Determine the (X, Y) coordinate at the center of the cell enclosing the given text.  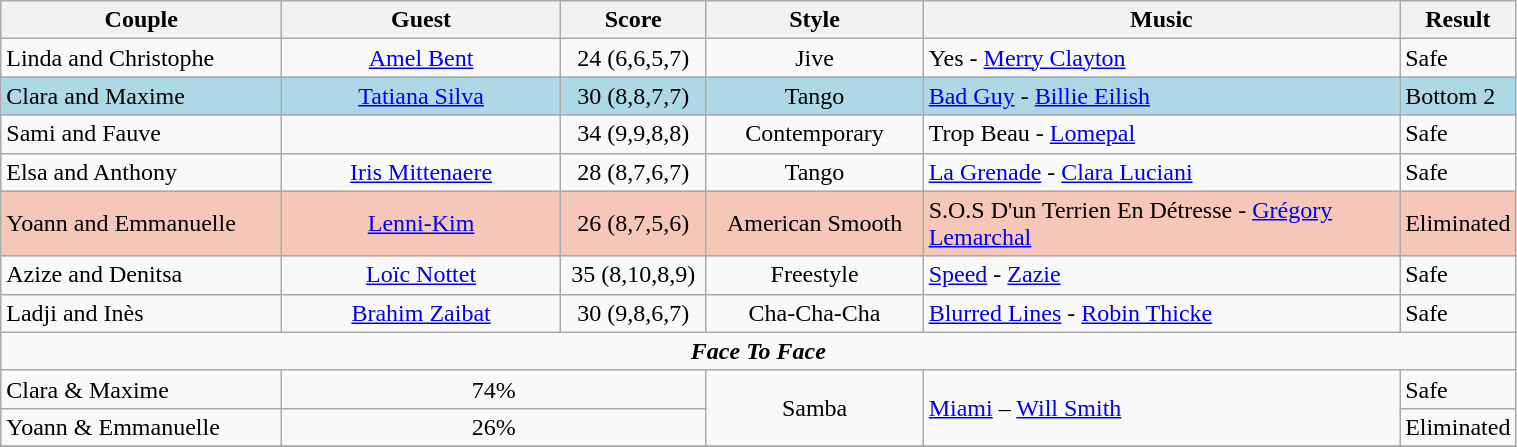
Azize and Denitsa (142, 275)
Clara & Maxime (142, 389)
30 (8,8,7,7) (633, 96)
Speed - Zazie (1161, 275)
Lenni-Kim (422, 224)
Blurred Lines - Robin Thicke (1161, 313)
35 (8,10,8,9) (633, 275)
34 (9,9,8,8) (633, 134)
Cha-Cha-Cha (814, 313)
Freestyle (814, 275)
Trop Beau - Lomepal (1161, 134)
Samba (814, 408)
La Grenade - Clara Luciani (1161, 172)
Sami and Fauve (142, 134)
26 (8,7,5,6) (633, 224)
Bad Guy - Billie Eilish (1161, 96)
Style (814, 20)
Tatiana Silva (422, 96)
74% (494, 389)
Elsa and Anthony (142, 172)
Yoann & Emmanuelle (142, 427)
Contemporary (814, 134)
Linda and Christophe (142, 58)
Clara and Maxime (142, 96)
American Smooth (814, 224)
Result (1458, 20)
Couple (142, 20)
28 (8,7,6,7) (633, 172)
Bottom 2 (1458, 96)
Music (1161, 20)
Score (633, 20)
Brahim Zaibat (422, 313)
Amel Bent (422, 58)
Loïc Nottet (422, 275)
Iris Mittenaere (422, 172)
Face To Face (758, 351)
Yes - Merry Clayton (1161, 58)
Guest (422, 20)
Ladji and Inès (142, 313)
Miami – Will Smith (1161, 408)
30 (9,8,6,7) (633, 313)
Yoann and Emmanuelle (142, 224)
Jive (814, 58)
S.O.S D'un Terrien En Détresse - Grégory Lemarchal (1161, 224)
26% (494, 427)
24 (6,6,5,7) (633, 58)
